Detect which cell encompasses the target text, then output its (X, Y) center coordinate. 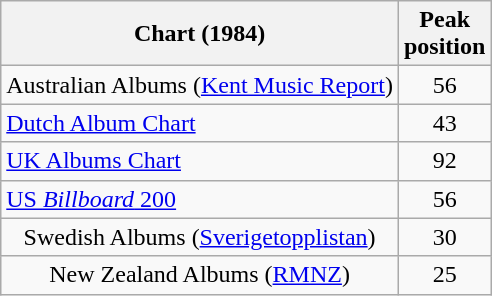
US Billboard 200 (200, 199)
Chart (1984) (200, 34)
30 (444, 237)
Dutch Album Chart (200, 123)
43 (444, 123)
UK Albums Chart (200, 161)
Swedish Albums (Sverigetopplistan) (200, 237)
25 (444, 275)
Australian Albums (Kent Music Report) (200, 85)
92 (444, 161)
New Zealand Albums (RMNZ) (200, 275)
Peakposition (444, 34)
